Return (x, y) of the center of cell containing provided text 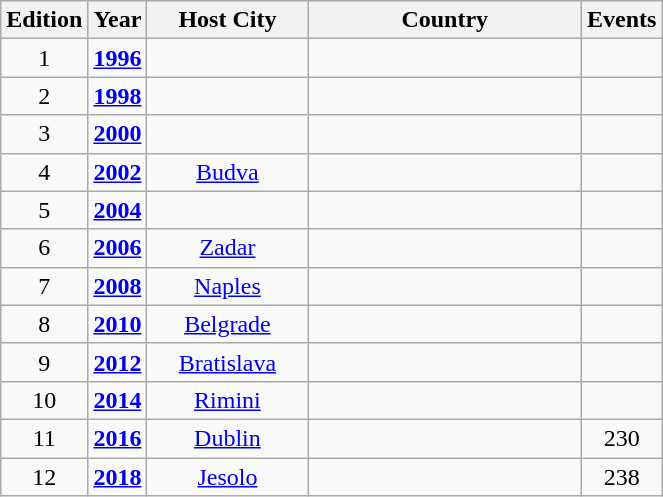
Zadar (228, 248)
2006 (118, 248)
8 (44, 324)
2018 (118, 477)
2016 (118, 438)
2 (44, 96)
Jesolo (228, 477)
2014 (118, 400)
Events (622, 20)
9 (44, 362)
1 (44, 58)
230 (622, 438)
Edition (44, 20)
3 (44, 134)
2004 (118, 210)
7 (44, 286)
Budva (228, 172)
5 (44, 210)
2002 (118, 172)
Belgrade (228, 324)
Host City (228, 20)
2010 (118, 324)
10 (44, 400)
Year (118, 20)
1996 (118, 58)
Rimini (228, 400)
2000 (118, 134)
Dublin (228, 438)
11 (44, 438)
2008 (118, 286)
Naples (228, 286)
2012 (118, 362)
6 (44, 248)
Country (445, 20)
238 (622, 477)
4 (44, 172)
12 (44, 477)
Bratislava (228, 362)
1998 (118, 96)
